Find where the given text appears and provide that cell's center as [x, y] coordinate. 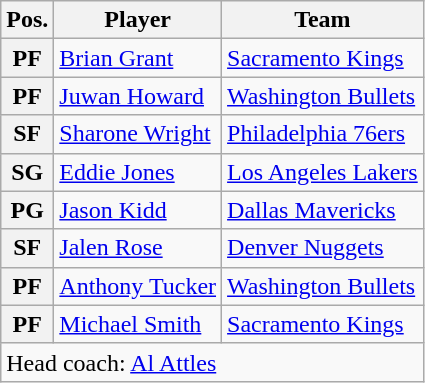
Pos. [28, 20]
Dallas Mavericks [323, 210]
Brian Grant [138, 58]
Denver Nuggets [323, 248]
Michael Smith [138, 324]
Jalen Rose [138, 248]
Juwan Howard [138, 96]
Team [323, 20]
Jason Kidd [138, 210]
Eddie Jones [138, 172]
Sharone Wright [138, 134]
Player [138, 20]
Los Angeles Lakers [323, 172]
Philadelphia 76ers [323, 134]
PG [28, 210]
SG [28, 172]
Head coach: Al Attles [212, 362]
Anthony Tucker [138, 286]
